Locate the cell with the specified text and output its (X, Y) center coordinate. 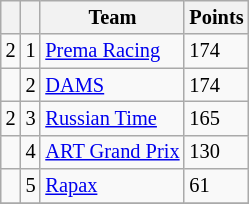
Prema Racing (112, 51)
4 (31, 152)
1 (31, 51)
Russian Time (112, 118)
ART Grand Prix (112, 152)
Points (216, 17)
Rapax (112, 186)
Team (112, 17)
5 (31, 186)
DAMS (112, 85)
165 (216, 118)
130 (216, 152)
3 (31, 118)
61 (216, 186)
